Determine the [x, y] coordinate at the center of the cell enclosing the given text.  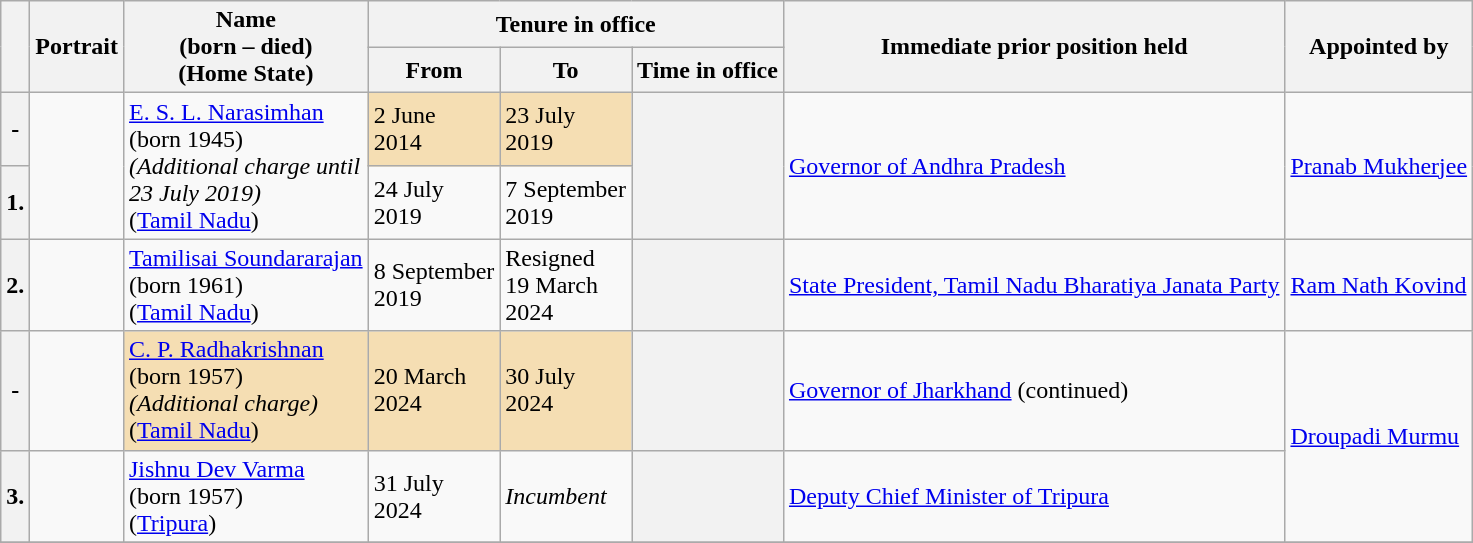
Immediate prior position held [1034, 47]
Resigned19 March2024 [566, 285]
31 July2024 [434, 496]
3. [16, 496]
30 July2024 [566, 390]
Governor of Andhra Pradesh [1034, 166]
23 July2019 [566, 130]
Pranab Mukherjee [1379, 166]
To [566, 70]
Ram Nath Kovind [1379, 285]
Deputy Chief Minister of Tripura [1034, 496]
Governor of Jharkhand (continued) [1034, 390]
2. [16, 285]
Appointed by [1379, 47]
1. [16, 202]
E. S. L. Narasimhan(born 1945)(Additional charge until23 July 2019) (Tamil Nadu) [246, 166]
8 September2019 [434, 285]
24 July2019 [434, 202]
Portrait [77, 47]
Tenure in office [576, 24]
20 March2024 [434, 390]
Incumbent [566, 496]
C. P. Radhakrishnan(born 1957)(Additional charge)(Tamil Nadu) [246, 390]
Name(born – died)(Home State) [246, 47]
7 September2019 [566, 202]
Droupadi Murmu [1379, 436]
Time in office [708, 70]
Jishnu Dev Varma(born 1957)(Tripura) [246, 496]
Tamilisai Soundararajan(born 1961)(Tamil Nadu) [246, 285]
From [434, 70]
State President, Tamil Nadu Bharatiya Janata Party [1034, 285]
2 June2014 [434, 130]
